Pinpoint the cell where the given text exists, returning its (x, y) midpoint coordinate. 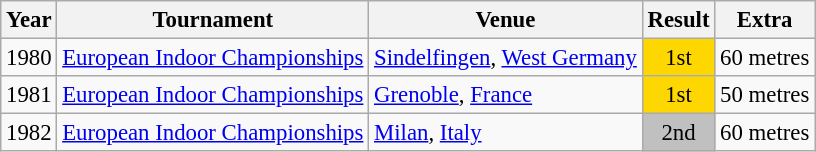
50 metres (765, 95)
Venue (506, 20)
2nd (678, 133)
1980 (29, 58)
Grenoble, France (506, 95)
Sindelfingen, West Germany (506, 58)
1981 (29, 95)
Milan, Italy (506, 133)
Tournament (213, 20)
1982 (29, 133)
Extra (765, 20)
Result (678, 20)
Year (29, 20)
